Identify which cell holds the provided text, then report its (x, y) central coordinate. 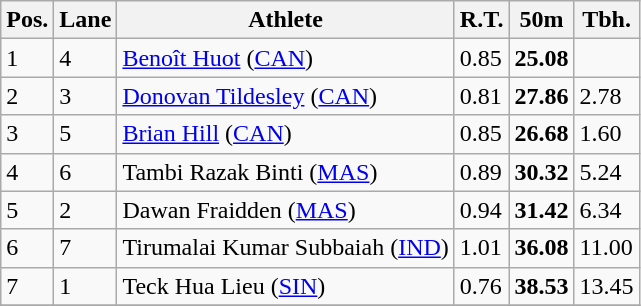
Dawan Fraidden (MAS) (286, 210)
50m (542, 20)
26.68 (542, 134)
27.86 (542, 96)
11.00 (606, 248)
38.53 (542, 286)
2.78 (606, 96)
36.08 (542, 248)
6.34 (606, 210)
0.76 (482, 286)
Tirumalai Kumar Subbaiah (IND) (286, 248)
Pos. (28, 20)
Tbh. (606, 20)
5.24 (606, 172)
0.94 (482, 210)
Athlete (286, 20)
Teck Hua Lieu (SIN) (286, 286)
0.81 (482, 96)
1.01 (482, 248)
0.89 (482, 172)
13.45 (606, 286)
R.T. (482, 20)
31.42 (542, 210)
Brian Hill (CAN) (286, 134)
25.08 (542, 58)
Donovan Tildesley (CAN) (286, 96)
Tambi Razak Binti (MAS) (286, 172)
Benoît Huot (CAN) (286, 58)
1.60 (606, 134)
Lane (86, 20)
30.32 (542, 172)
